Return (x, y) of the center of cell containing provided text 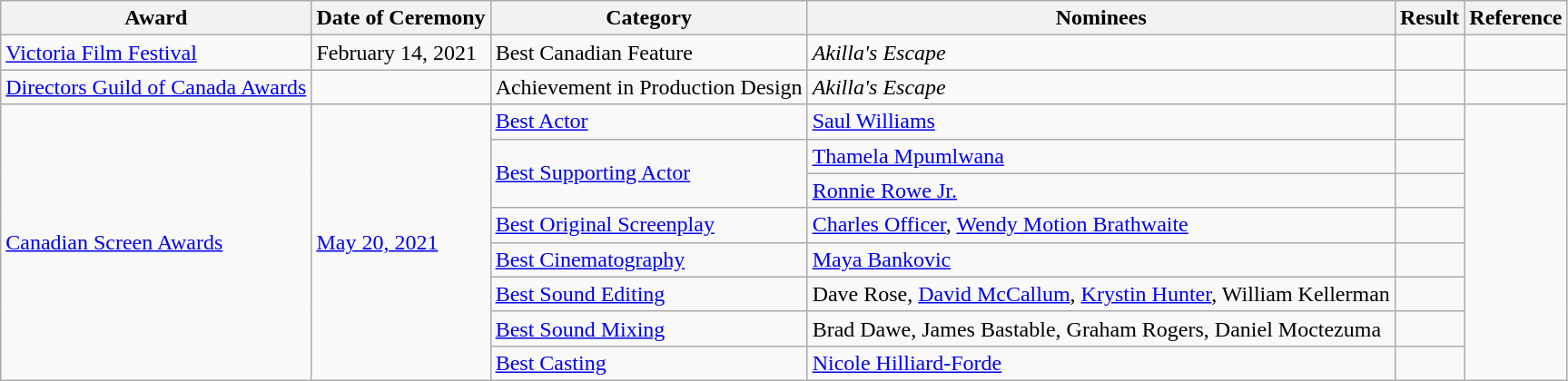
Charles Officer, Wendy Motion Brathwaite (1100, 225)
Ronnie Rowe Jr. (1100, 190)
Directors Guild of Canada Awards (156, 87)
Thamela Mpumlwana (1100, 156)
Reference (1516, 18)
Result (1429, 18)
Dave Rose, David McCallum, Krystin Hunter, William Kellerman (1100, 294)
Category (648, 18)
Date of Ceremony (401, 18)
Canadian Screen Awards (156, 242)
Nominees (1100, 18)
Award (156, 18)
Best Sound Mixing (648, 328)
Saul Williams (1100, 122)
Maya Bankovic (1100, 259)
Best Canadian Feature (648, 53)
Best Original Screenplay (648, 225)
Best Sound Editing (648, 294)
Best Actor (648, 122)
Achievement in Production Design (648, 87)
Best Cinematography (648, 259)
May 20, 2021 (401, 242)
Victoria Film Festival (156, 53)
Nicole Hilliard-Forde (1100, 363)
Best Supporting Actor (648, 173)
Best Casting (648, 363)
February 14, 2021 (401, 53)
Brad Dawe, James Bastable, Graham Rogers, Daniel Moctezuma (1100, 328)
